Capture the cell that displays the provided text and extract its (x, y) central coordinate. 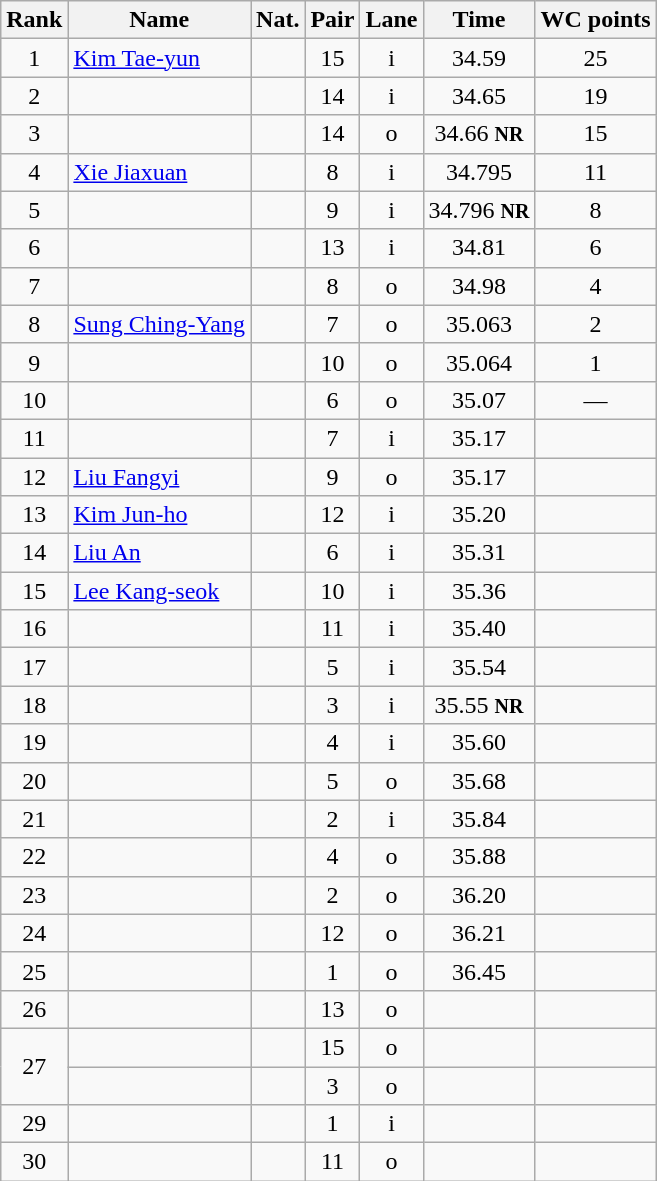
35.40 (479, 629)
21 (34, 819)
17 (34, 667)
34.795 (479, 172)
18 (34, 705)
Time (479, 20)
Rank (34, 20)
36.20 (479, 895)
34.98 (479, 286)
Xie Jiaxuan (160, 172)
Liu Fangyi (160, 477)
20 (34, 781)
34.796 NR (479, 210)
34.81 (479, 248)
34.65 (479, 96)
— (596, 400)
35.31 (479, 553)
27 (34, 1066)
23 (34, 895)
Kim Tae-yun (160, 58)
26 (34, 1009)
35.88 (479, 857)
35.20 (479, 515)
22 (34, 857)
35.07 (479, 400)
35.60 (479, 743)
Lane (392, 20)
Liu An (160, 553)
Pair (332, 20)
35.84 (479, 819)
Nat. (278, 20)
35.68 (479, 781)
34.66 NR (479, 134)
Name (160, 20)
35.063 (479, 324)
16 (34, 629)
Sung Ching-Yang (160, 324)
35.55 NR (479, 705)
35.064 (479, 362)
30 (34, 1162)
35.54 (479, 667)
35.36 (479, 591)
WC points (596, 20)
36.21 (479, 933)
34.59 (479, 58)
36.45 (479, 971)
Kim Jun-ho (160, 515)
Lee Kang-seok (160, 591)
29 (34, 1124)
24 (34, 933)
